Return the [X, Y] coordinate for the center point of the cell that contains the specified text.  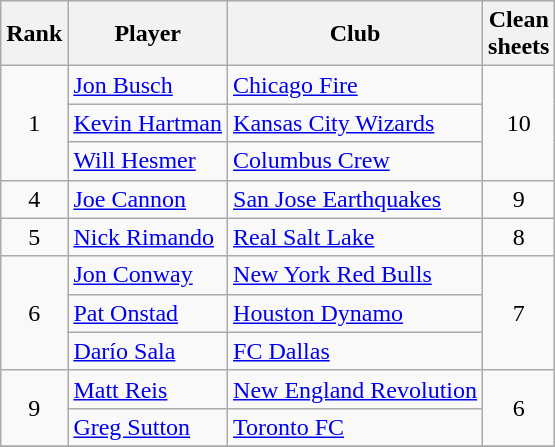
Darío Sala [148, 351]
New York Red Bulls [356, 275]
Real Salt Lake [356, 237]
Jon Busch [148, 85]
Kansas City Wizards [356, 123]
5 [34, 237]
Matt Reis [148, 389]
Nick Rimando [148, 237]
San Jose Earthquakes [356, 199]
Player [148, 34]
Cleansheets [519, 34]
FC Dallas [356, 351]
Rank [34, 34]
4 [34, 199]
Club [356, 34]
Kevin Hartman [148, 123]
Greg Sutton [148, 427]
1 [34, 123]
8 [519, 237]
Joe Cannon [148, 199]
Chicago Fire [356, 85]
7 [519, 313]
Houston Dynamo [356, 313]
Pat Onstad [148, 313]
Jon Conway [148, 275]
New England Revolution [356, 389]
Columbus Crew [356, 161]
Toronto FC [356, 427]
10 [519, 123]
Will Hesmer [148, 161]
